From the cell containing the given text, extract its center point as [x, y] coordinate. 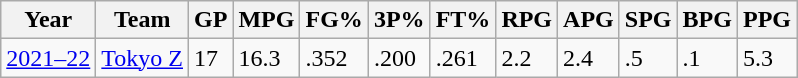
FT% [463, 20]
2.4 [589, 58]
3P% [399, 20]
.200 [399, 58]
RPG [527, 20]
.1 [707, 58]
APG [589, 20]
5.3 [766, 58]
Team [142, 20]
.352 [334, 58]
16.3 [266, 58]
BPG [707, 20]
PPG [766, 20]
.261 [463, 58]
MPG [266, 20]
SPG [648, 20]
Tokyo Z [142, 58]
.5 [648, 58]
FG% [334, 20]
17 [211, 58]
Year [48, 20]
2.2 [527, 58]
GP [211, 20]
2021–22 [48, 58]
